From the cell containing the given text, extract its center point as (x, y) coordinate. 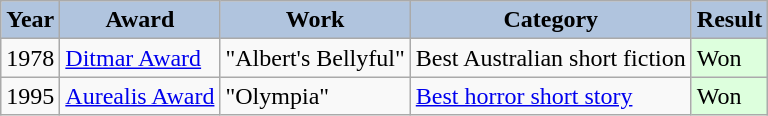
Aurealis Award (140, 96)
1978 (30, 58)
Category (550, 20)
Award (140, 20)
Ditmar Award (140, 58)
Work (315, 20)
Best Australian short fiction (550, 58)
"Olympia" (315, 96)
Best horror short story (550, 96)
1995 (30, 96)
Result (729, 20)
Year (30, 20)
"Albert's Bellyful" (315, 58)
